Locate the cell with the specified text and output its [x, y] center coordinate. 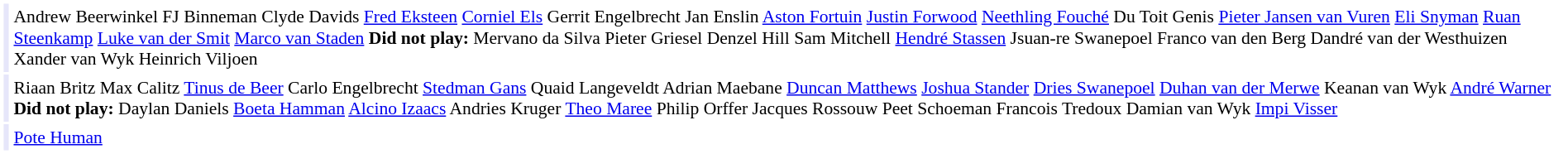
Pote Human [788, 137]
